Locate the cell with the specified text and output its (X, Y) center coordinate. 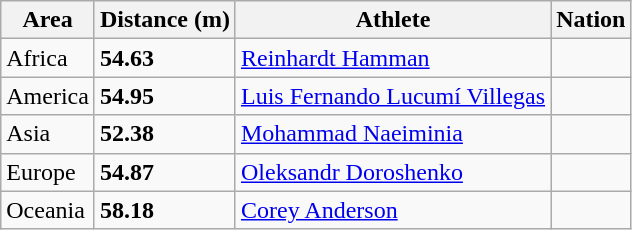
Asia (48, 134)
54.87 (164, 172)
Athlete (392, 20)
Area (48, 20)
Africa (48, 58)
Nation (591, 20)
Distance (m) (164, 20)
54.95 (164, 96)
America (48, 96)
Oleksandr Doroshenko (392, 172)
54.63 (164, 58)
Mohammad Naeiminia (392, 134)
58.18 (164, 210)
Luis Fernando Lucumí Villegas (392, 96)
Corey Anderson (392, 210)
Reinhardt Hamman (392, 58)
Europe (48, 172)
52.38 (164, 134)
Oceania (48, 210)
